Determine the [x, y] coordinate at the center of the cell enclosing the given text.  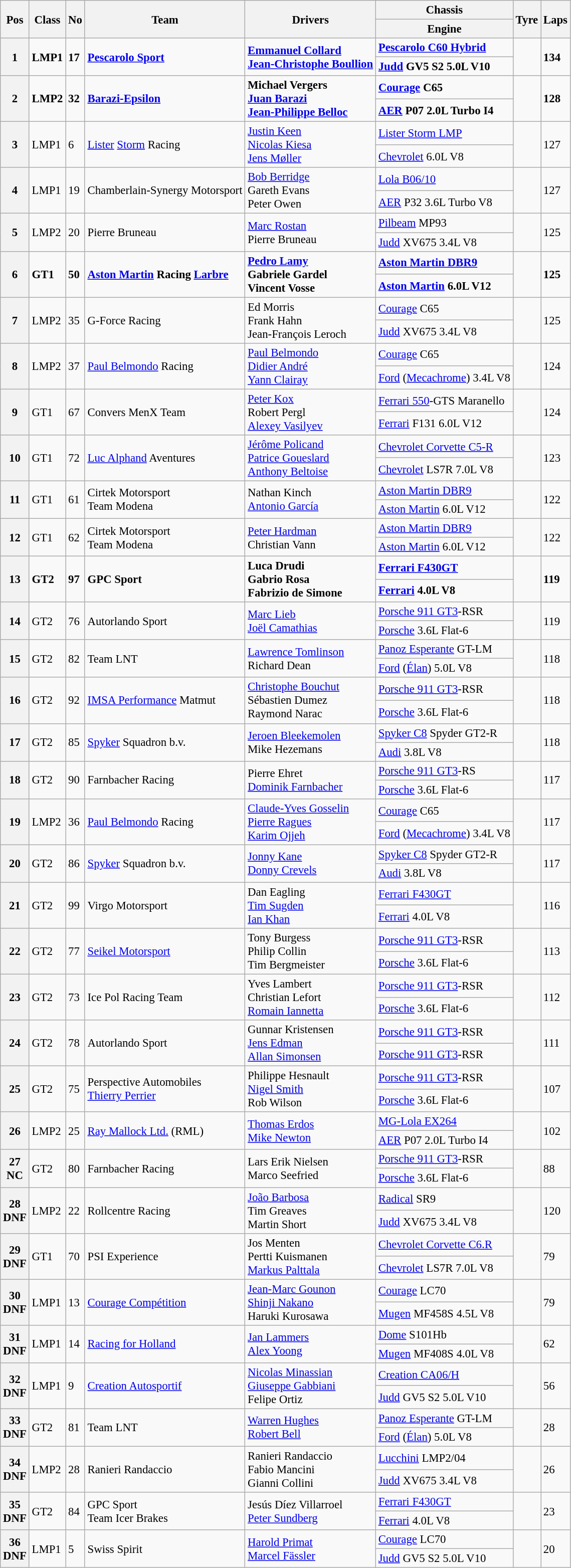
No [75, 19]
Chevrolet Corvette C5-R [444, 447]
Bob Berridge Gareth Evans Peter Owen [311, 190]
Pierre Ehret Dominik Farnbacher [311, 780]
11 [15, 499]
Jean-Marc Gounon Shinji Nakano Haruki Kurosawa [311, 1302]
75 [75, 1089]
Christophe Bouchut Sébastien Dumez Raymond Narac [311, 701]
73 [75, 998]
Jesús Díez Villarroel Peter Sundberg [311, 1511]
Barazi-Epsilon [165, 99]
Harold Primat Marcel Fässler [311, 1549]
50 [75, 274]
Yves Lambert Christian Lefort Romain Iannetta [311, 998]
99 [75, 905]
86 [75, 863]
GPC Sport Team Icer Brakes [165, 1511]
37 [75, 366]
34DNF [15, 1469]
Creation CA06/H [444, 1375]
Dan Eagling Tim Sugden Ian Khan [311, 905]
24 [15, 1043]
Lister Storm Racing [165, 145]
Drivers [311, 19]
61 [75, 499]
Pierre Bruneau [165, 233]
7 [15, 320]
Perspective Automobiles Thierry Perrier [165, 1089]
35DNF [15, 1511]
Tony Burgess Philip Collin Tim Bergmeister [311, 951]
Peter Kox Robert Pergl Alexey Vasilyev [311, 412]
AER P32 3.6L Turbo V8 [444, 202]
107 [555, 1089]
15 [15, 659]
Porsche 911 GT3-RS [444, 770]
3 [15, 145]
Pescarolo Sport [165, 57]
Convers MenX Team [165, 412]
81 [75, 1428]
Gunnar Kristensen Jens Edman Allan Simonsen [311, 1043]
27NC [15, 1169]
32DNF [15, 1386]
Nicolas Minassian Giuseppe Gabbiani Felipe Ortiz [311, 1386]
Radical SR9 [444, 1199]
Ranieri Randaccio Fabio Mancini Gianni Collini [311, 1469]
Ray Mallock Ltd. (RML) [165, 1131]
111 [555, 1043]
Claude-Yves Gosselin Pierre Ragues Karim Ojjeh [311, 822]
31DNF [15, 1343]
82 [75, 659]
Laps [555, 19]
Team [165, 19]
Lister Storm LMP [444, 133]
Chevrolet Corvette C6.R [444, 1245]
77 [75, 951]
Luc Alphand Aventures [165, 458]
Emmanuel Collard Jean-Christophe Boullion [311, 57]
35 [75, 320]
16 [15, 701]
Pilbeam MP93 [444, 223]
85 [75, 742]
Nathan Kinch Antonio García [311, 499]
Lawrence Tomlinson Richard Dean [311, 659]
102 [555, 1131]
Engine [444, 29]
29DNF [15, 1256]
Chevrolet 6.0L V8 [444, 156]
Pos [15, 19]
Ed Morris Frank Hahn Jean-François Leroch [311, 320]
Lucchini LMP2/04 [444, 1458]
92 [75, 701]
Ferrari 550-GTS Maranello [444, 401]
112 [555, 998]
Pescarolo C60 Hybrid [444, 48]
80 [75, 1169]
Jos Menten Pertti Kuismanen Markus Palttala [311, 1256]
18 [15, 780]
113 [555, 951]
70 [75, 1256]
88 [555, 1169]
GPC Sport [165, 579]
90 [75, 780]
56 [555, 1386]
1 [15, 57]
Ferrari F131 6.0L V12 [444, 424]
Chassis [444, 10]
97 [75, 579]
76 [75, 621]
Justin Keen Nicolas Kiesa Jens Møller [311, 145]
128 [555, 99]
Peter Hardman Christian Vann [311, 537]
123 [555, 458]
28DNF [15, 1211]
Racing for Holland [165, 1343]
MG-Lola EX264 [444, 1121]
Creation Autosportif [165, 1386]
36DNF [15, 1549]
84 [75, 1511]
Aston Martin Racing Larbre [165, 274]
Ice Pol Racing Team [165, 998]
33DNF [15, 1428]
Jan Lammers Alex Yoong [311, 1343]
Marc Rostan Pierre Bruneau [311, 233]
10 [15, 458]
Philippe Hesnault Nigel Smith Rob Wilson [311, 1089]
8 [15, 366]
32 [75, 99]
72 [75, 458]
Jérôme Policand Patrice Goueslard Anthony Beltoise [311, 458]
Jeroen Bleekemolen Mike Hezemans [311, 742]
Rollcentre Racing [165, 1211]
30DNF [15, 1302]
12 [15, 537]
IMSA Performance Matmut [165, 701]
134 [555, 57]
Swiss Spirit [165, 1549]
Lola B06/10 [444, 179]
Thomas Erdos Mike Newton [311, 1131]
Class [47, 19]
Pedro Lamy Gabriele Gardel Vincent Vosse [311, 274]
Luca Drudi Gabrio Rosa Fabrizio de Simone [311, 579]
116 [555, 905]
Courage Compétition [165, 1302]
Warren Hughes Robert Bell [311, 1428]
2 [15, 99]
Dome S101Hb [444, 1334]
Seikel Motorsport [165, 951]
Lars Erik Nielsen Marco Seefried [311, 1169]
Ranieri Randaccio [165, 1469]
João Barbosa Tim Greaves Martin Short [311, 1211]
Michael Vergers Juan Barazi Jean-Philippe Belloc [311, 99]
36 [75, 822]
120 [555, 1211]
Paul Belmondo Didier André Yann Clairay [311, 366]
Chamberlain-Synergy Motorsport [165, 190]
Mugen MF458S 4.5L V8 [444, 1314]
78 [75, 1043]
Mugen MF408S 4.0L V8 [444, 1353]
21 [15, 905]
Virgo Motorsport [165, 905]
PSI Experience [165, 1256]
Tyre [526, 19]
Jonny Kane Donny Crevels [311, 863]
4 [15, 190]
67 [75, 412]
G-Force Racing [165, 320]
Marc Lieb Joël Camathias [311, 621]
